Determine the (X, Y) coordinate at the center of the cell enclosing the given text.  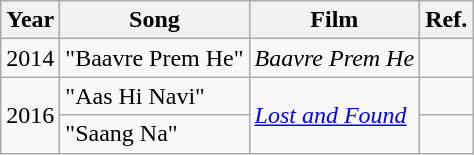
"Baavre Prem He" (154, 58)
2016 (30, 115)
"Aas Hi Navi" (154, 96)
"Saang Na" (154, 134)
Year (30, 20)
Film (334, 20)
Song (154, 20)
2014 (30, 58)
Lost and Found (334, 115)
Baavre Prem He (334, 58)
Ref. (446, 20)
